Scan for the cell matching the given text and deliver its (X, Y) coordinate at center. 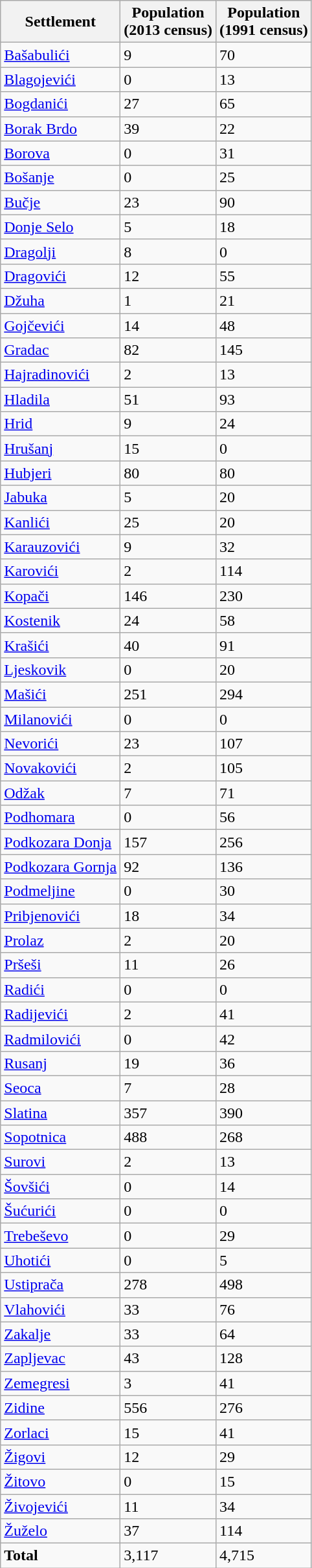
Novakovići (61, 768)
4,715 (263, 1556)
Hladila (61, 399)
28 (263, 1088)
Hajradinovići (61, 375)
Hrid (61, 424)
Šućurići (61, 1211)
8 (168, 251)
Podkozara Donja (61, 842)
Mašići (61, 694)
Jabuka (61, 498)
256 (263, 842)
90 (263, 202)
390 (263, 1112)
Population(1991 census) (263, 22)
42 (263, 1039)
Pršeši (61, 965)
498 (263, 1285)
92 (168, 867)
Vlahovići (61, 1309)
27 (168, 104)
37 (168, 1531)
Zidine (61, 1408)
105 (263, 768)
Šovšići (61, 1187)
Hrušanj (61, 449)
128 (263, 1359)
Žuželo (61, 1531)
Surovi (61, 1162)
58 (263, 620)
Kanlići (61, 522)
Borova (61, 153)
Podmeljine (61, 891)
Dragovići (61, 276)
Borak Brdo (61, 129)
19 (168, 1063)
230 (263, 596)
Ustiprača (61, 1285)
Zakalje (61, 1334)
Slatina (61, 1112)
Dragolji (61, 251)
145 (263, 350)
Žigovi (61, 1457)
Džuha (61, 301)
91 (263, 645)
Uhotići (61, 1260)
Trebeševo (61, 1236)
56 (263, 818)
Podkozara Gornja (61, 867)
65 (263, 104)
22 (263, 129)
43 (168, 1359)
36 (263, 1063)
Zapljevac (61, 1359)
Total (61, 1556)
146 (168, 596)
Bošanje (61, 178)
107 (263, 744)
Nevorići (61, 744)
71 (263, 793)
Zorlaci (61, 1432)
32 (263, 547)
276 (263, 1408)
Radići (61, 990)
1 (168, 301)
157 (168, 842)
26 (263, 965)
Rusanj (61, 1063)
31 (263, 153)
Hubjeri (61, 473)
48 (263, 325)
294 (263, 694)
Odžak (61, 793)
Gradac (61, 350)
Bučje (61, 202)
488 (168, 1138)
Kopači (61, 596)
251 (168, 694)
Žitovo (61, 1481)
Donje Selo (61, 227)
76 (263, 1309)
Živojevići (61, 1507)
Prolaz (61, 940)
357 (168, 1112)
Podhomara (61, 818)
30 (263, 891)
Krašići (61, 645)
51 (168, 399)
55 (263, 276)
Radijevići (61, 1014)
Blagojevići (61, 79)
3 (168, 1383)
Sopotnica (61, 1138)
278 (168, 1285)
Population(2013 census) (168, 22)
82 (168, 350)
Bašabulići (61, 55)
39 (168, 129)
Gojčevići (61, 325)
Bogdanići (61, 104)
Karauzovići (61, 547)
268 (263, 1138)
40 (168, 645)
21 (263, 301)
Zemegresi (61, 1383)
Kostenik (61, 620)
3,117 (168, 1556)
Pribjenovići (61, 916)
Seoca (61, 1088)
136 (263, 867)
Radmilovići (61, 1039)
Ljeskovik (61, 670)
64 (263, 1334)
93 (263, 399)
556 (168, 1408)
70 (263, 55)
Karovići (61, 571)
Settlement (61, 22)
Milanovići (61, 719)
